Return (x, y) of the center of cell containing provided text 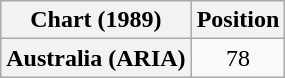
Chart (1989) (96, 20)
Position (238, 20)
Australia (ARIA) (96, 58)
78 (238, 58)
